Scan for the cell matching the given text and deliver its (X, Y) coordinate at center. 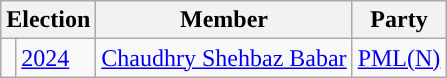
2024 (56, 58)
Party (399, 20)
Chaudhry Shehbaz Babar (224, 58)
PML(N) (399, 58)
Member (224, 20)
Election (48, 20)
